Return [X, Y] of the center of cell containing provided text 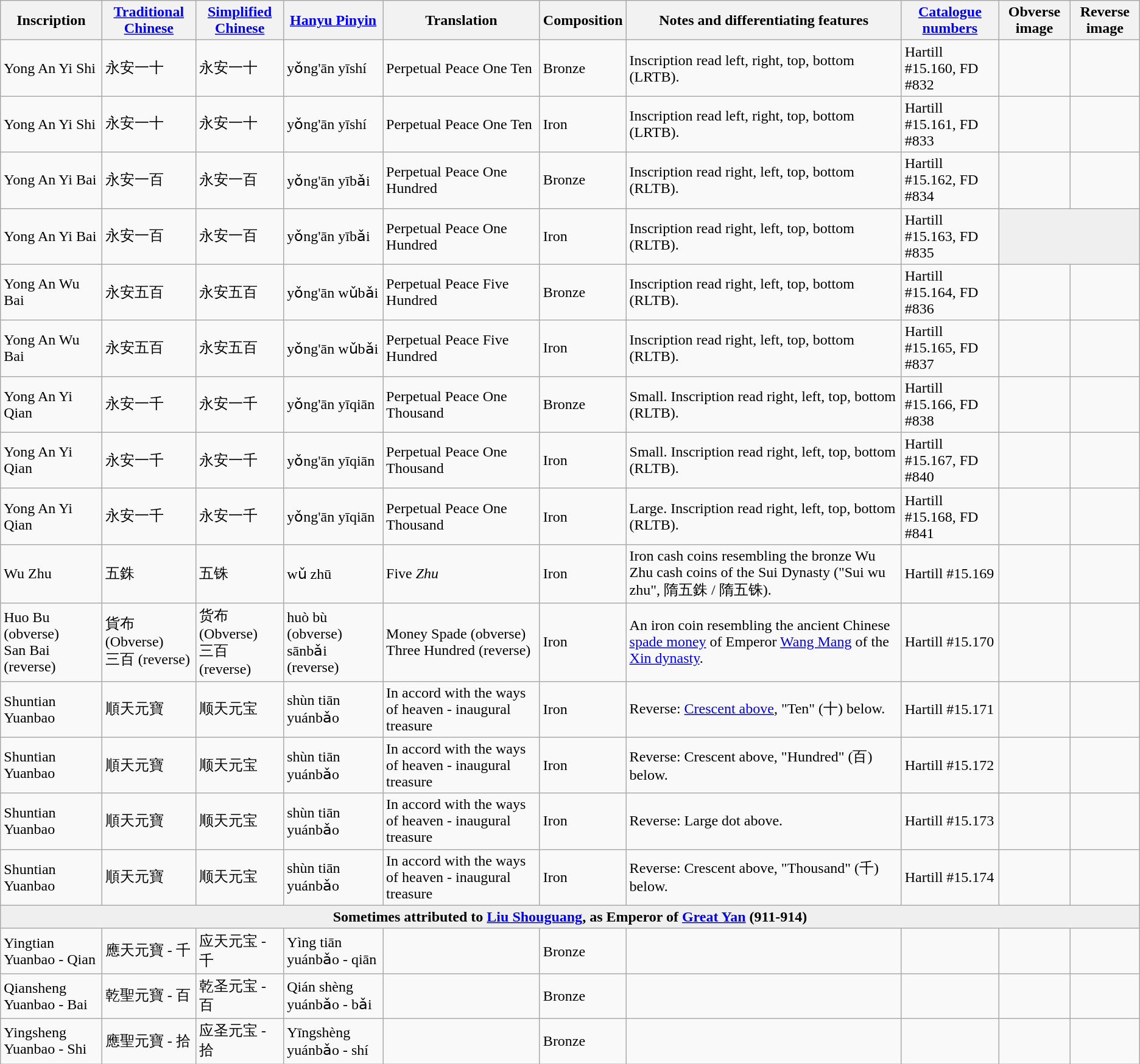
Yingtian Yuanbao - Qian [51, 951]
Hartill #15.171 [950, 709]
五銖 [149, 573]
Hartill #15.165, FD #837 [950, 348]
Composition [583, 21]
wǔ zhū [334, 573]
乾圣元宝 - 百 [240, 996]
Hartill #15.173 [950, 821]
Simplified Chinese [240, 21]
Reverse: Crescent above, "Thousand" (千) below. [764, 877]
Hartill #15.163, FD #835 [950, 236]
Iron cash coins resembling the bronze Wu Zhu cash coins of the Sui Dynasty ("Sui wu zhu", 隋五銖 / 隋五铢). [764, 573]
Yìng tiān yuánbǎo - qiān [334, 951]
Qiansheng Yuanbao - Bai [51, 996]
Qián shèng yuánbǎo - bǎi [334, 996]
Hanyu Pinyin [334, 21]
Yingsheng Yuanbao - Shi [51, 1041]
Catalogue numbers [950, 21]
Reverse image [1105, 21]
Hartill #15.167, FD #840 [950, 460]
Obverse image [1035, 21]
Hartill #15.166, FD #838 [950, 404]
Hartill #15.170 [950, 642]
Reverse: Crescent above, "Hundred" (百) below. [764, 765]
Huo Bu (obverse)San Bai (reverse) [51, 642]
Wu Zhu [51, 573]
Notes and differentiating features [764, 21]
An iron coin resembling the ancient Chinese spade money of Emperor Wang Mang of the Xin dynasty. [764, 642]
乾聖元寶 - 百 [149, 996]
Money Spade (obverse)Three Hundred (reverse) [462, 642]
Inscription [51, 21]
Reverse: Large dot above. [764, 821]
Hartill #15.161, FD #833 [950, 124]
应圣元宝 - 拾 [240, 1041]
Hartill #15.172 [950, 765]
应天元宝 - 千 [240, 951]
huò bù (obverse)sānbǎi (reverse) [334, 642]
Five Zhu [462, 573]
Hartill #15.160, FD #832 [950, 68]
货布 (Obverse)三百 (reverse) [240, 642]
應天元寶 - 千 [149, 951]
Sometimes attributed to Liu Shouguang, as Emperor of Great Yan (911-914) [570, 917]
Hartill #15.168, FD #841 [950, 516]
應聖元寶 - 拾 [149, 1041]
Hartill #15.162, FD #834 [950, 180]
Hartill #15.164, FD #836 [950, 292]
五铢 [240, 573]
貨布 (Obverse)三百 (reverse) [149, 642]
Hartill #15.169 [950, 573]
Translation [462, 21]
Reverse: Crescent above, "Ten" (十) below. [764, 709]
Hartill #15.174 [950, 877]
Large. Inscription read right, left, top, bottom (RLTB). [764, 516]
Yīngshèng yuánbǎo - shí [334, 1041]
Traditional Chinese [149, 21]
